Identify which cell holds the provided text, then report its [x, y] central coordinate. 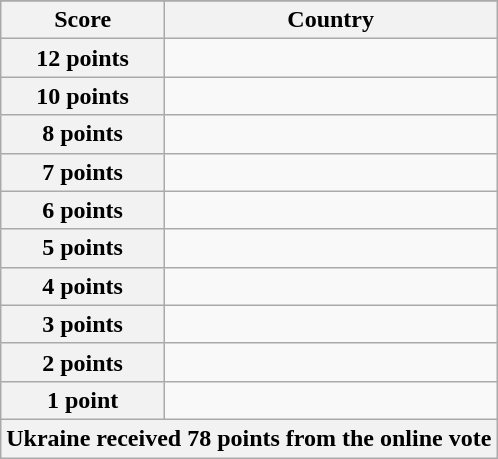
12 points [83, 58]
5 points [83, 248]
Country [330, 20]
2 points [83, 362]
1 point [83, 400]
Score [83, 20]
Ukraine received 78 points from the online vote [249, 438]
3 points [83, 324]
7 points [83, 172]
8 points [83, 134]
4 points [83, 286]
6 points [83, 210]
10 points [83, 96]
